Output the (x, y) coordinate of the center of the cell containing the given text.  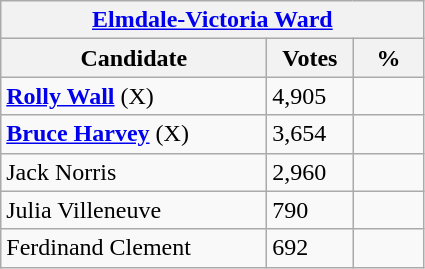
Votes (310, 58)
Julia Villeneuve (134, 210)
Elmdale-Victoria Ward (212, 20)
692 (310, 248)
3,654 (310, 134)
4,905 (310, 96)
Rolly Wall (X) (134, 96)
Candidate (134, 58)
Jack Norris (134, 172)
Bruce Harvey (X) (134, 134)
Ferdinand Clement (134, 248)
2,960 (310, 172)
% (388, 58)
790 (310, 210)
